Find where the given text appears and provide that cell's center as (X, Y) coordinate. 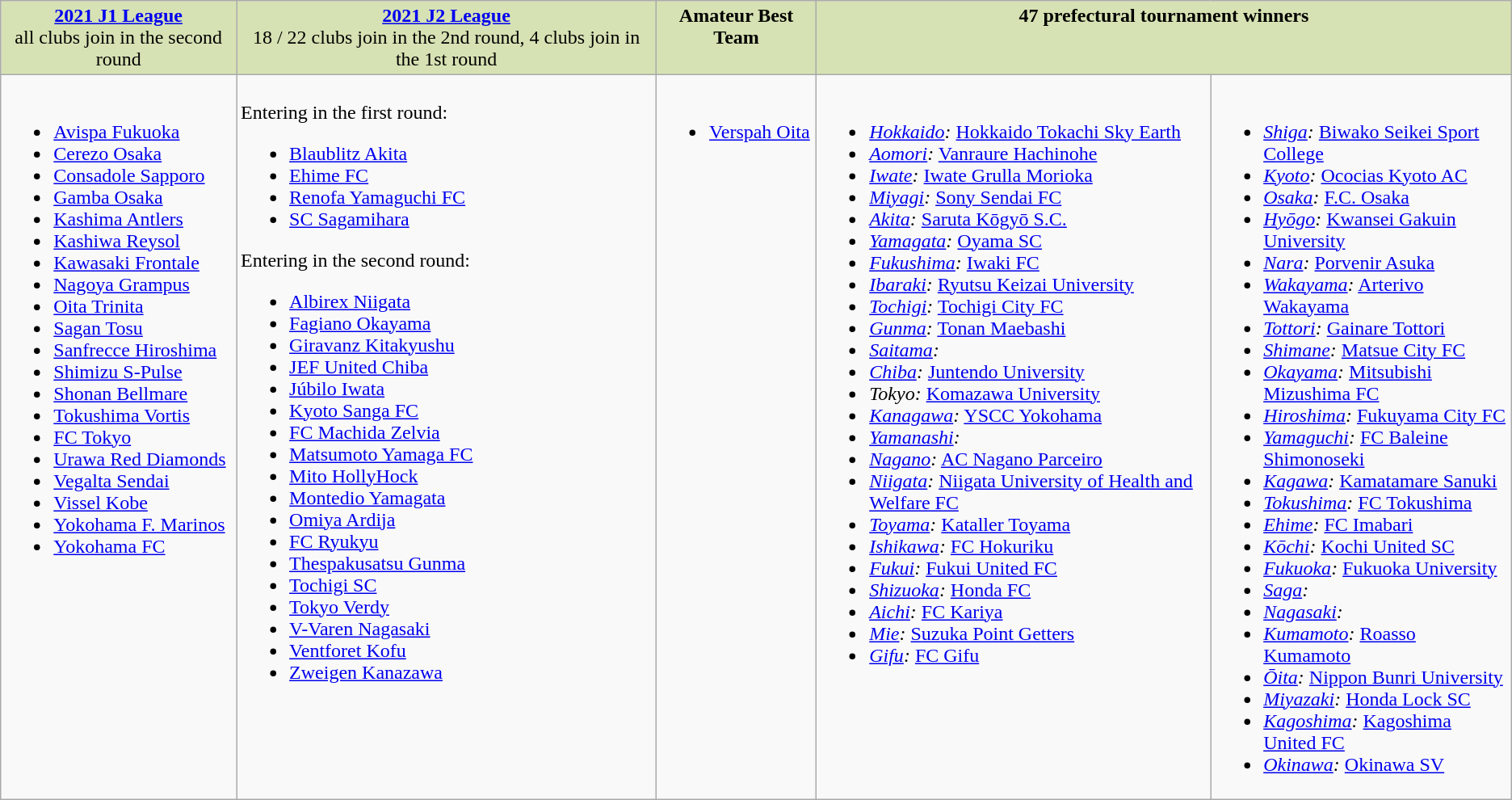
47 prefectural tournament winners (1165, 38)
Amateur Best Team (737, 38)
2021 J2 League18 / 22 clubs join in the 2nd round, 4 clubs join in the 1st round (447, 38)
2021 J1 Leagueall clubs join in the second round (119, 38)
Verspah Oita (737, 437)
